From the cell containing the given text, extract its center point as (X, Y) coordinate. 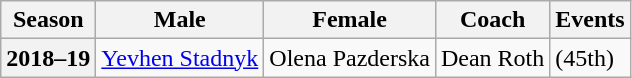
Yevhen Stadnyk (180, 58)
Season (48, 20)
Female (350, 20)
Events (590, 20)
Coach (492, 20)
Male (180, 20)
Dean Roth (492, 58)
Olena Pazderska (350, 58)
2018–19 (48, 58)
(45th) (590, 58)
